Provide the (x, y) coordinate of the cell's center where the given text is located.  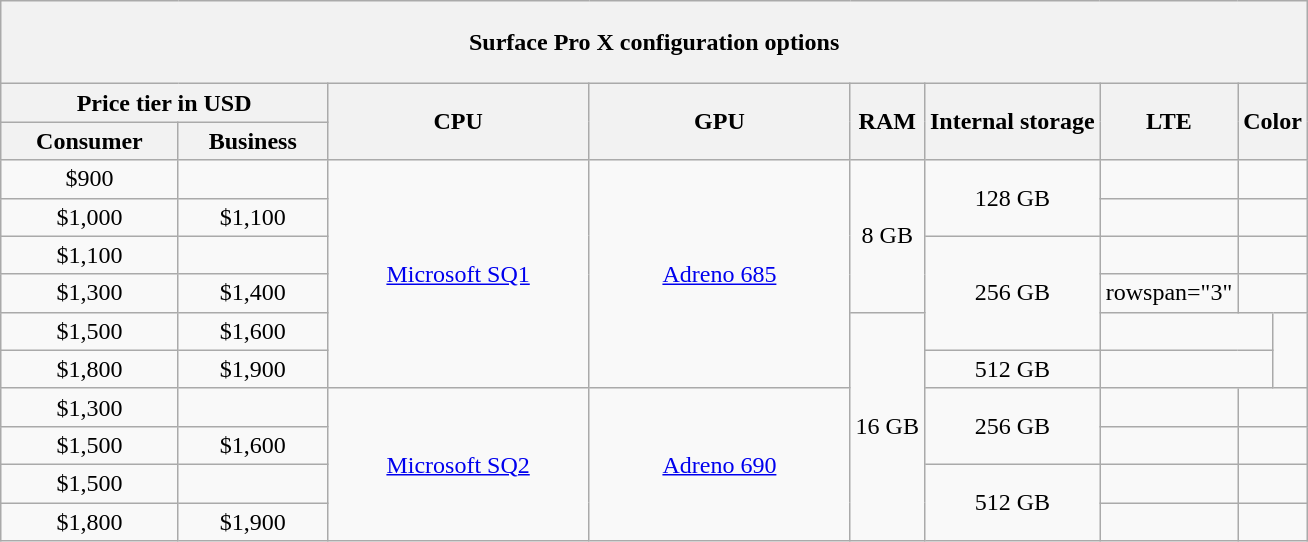
Business (252, 141)
$900 (90, 179)
GPU (720, 122)
$1,000 (90, 217)
Microsoft SQ2 (458, 464)
Internal storage (1012, 122)
$1,400 (252, 293)
16 GB (887, 426)
RAM (887, 122)
LTE (1169, 122)
rowspan="3" (1169, 293)
Microsoft SQ1 (458, 274)
8 GB (887, 236)
128 GB (1012, 198)
Price tier in USD (164, 103)
Adreno 685 (720, 274)
Surface Pro X configuration options (654, 42)
Color (1273, 122)
Adreno 690 (720, 464)
Consumer (90, 141)
CPU (458, 122)
